Capture the cell that displays the provided text and extract its [x, y] central coordinate. 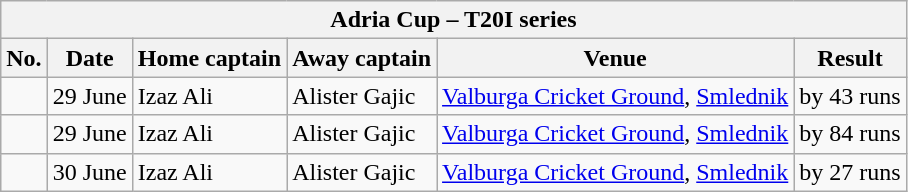
No. [24, 58]
by 43 runs [850, 96]
Home captain [209, 58]
30 June [90, 172]
Venue [616, 58]
Away captain [362, 58]
Adria Cup – T20I series [454, 20]
Result [850, 58]
by 84 runs [850, 134]
by 27 runs [850, 172]
Date [90, 58]
